Find where the given text appears and provide that cell's center as [X, Y] coordinate. 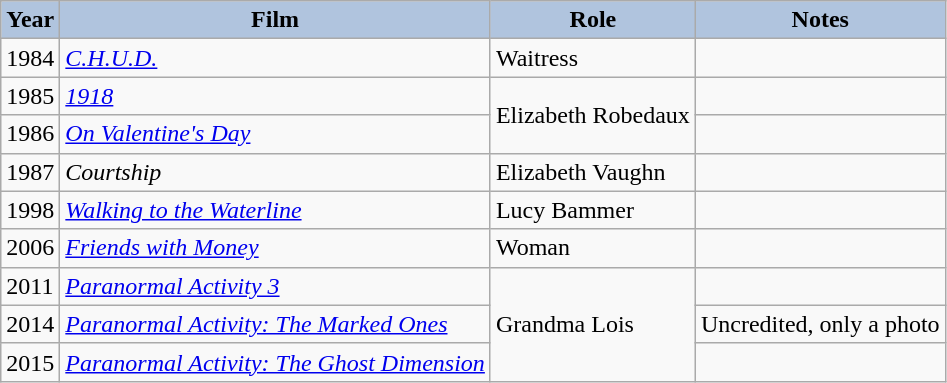
C.H.U.D. [276, 58]
Role [592, 20]
Year [30, 20]
Lucy Bammer [592, 210]
Walking to the Waterline [276, 210]
On Valentine's Day [276, 134]
Courtship [276, 172]
Paranormal Activity 3 [276, 286]
Film [276, 20]
Friends with Money [276, 248]
Elizabeth Vaughn [592, 172]
Paranormal Activity: The Marked Ones [276, 324]
1987 [30, 172]
2014 [30, 324]
2006 [30, 248]
Waitress [592, 58]
Grandma Lois [592, 324]
1986 [30, 134]
1918 [276, 96]
Woman [592, 248]
Elizabeth Robedaux [592, 115]
Paranormal Activity: The Ghost Dimension [276, 362]
1984 [30, 58]
Uncredited, only a photo [820, 324]
1998 [30, 210]
2011 [30, 286]
2015 [30, 362]
Notes [820, 20]
1985 [30, 96]
